Output the (x, y) coordinate of the center of the cell containing the given text.  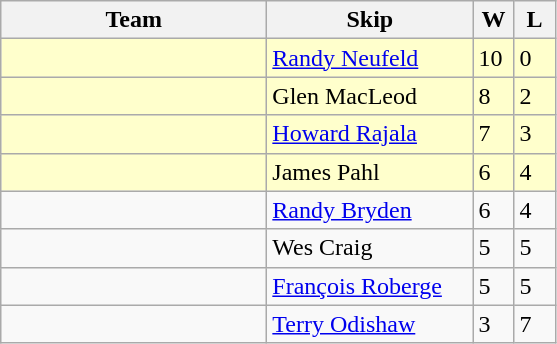
W (494, 20)
Team (134, 20)
2 (534, 96)
0 (534, 58)
Randy Bryden (370, 210)
James Pahl (370, 172)
Wes Craig (370, 248)
Randy Neufeld (370, 58)
L (534, 20)
François Roberge (370, 286)
8 (494, 96)
Skip (370, 20)
Terry Odishaw (370, 324)
Howard Rajala (370, 134)
10 (494, 58)
Glen MacLeod (370, 96)
